Extract the [x, y] coordinate from the center of the cell holding the provided text.  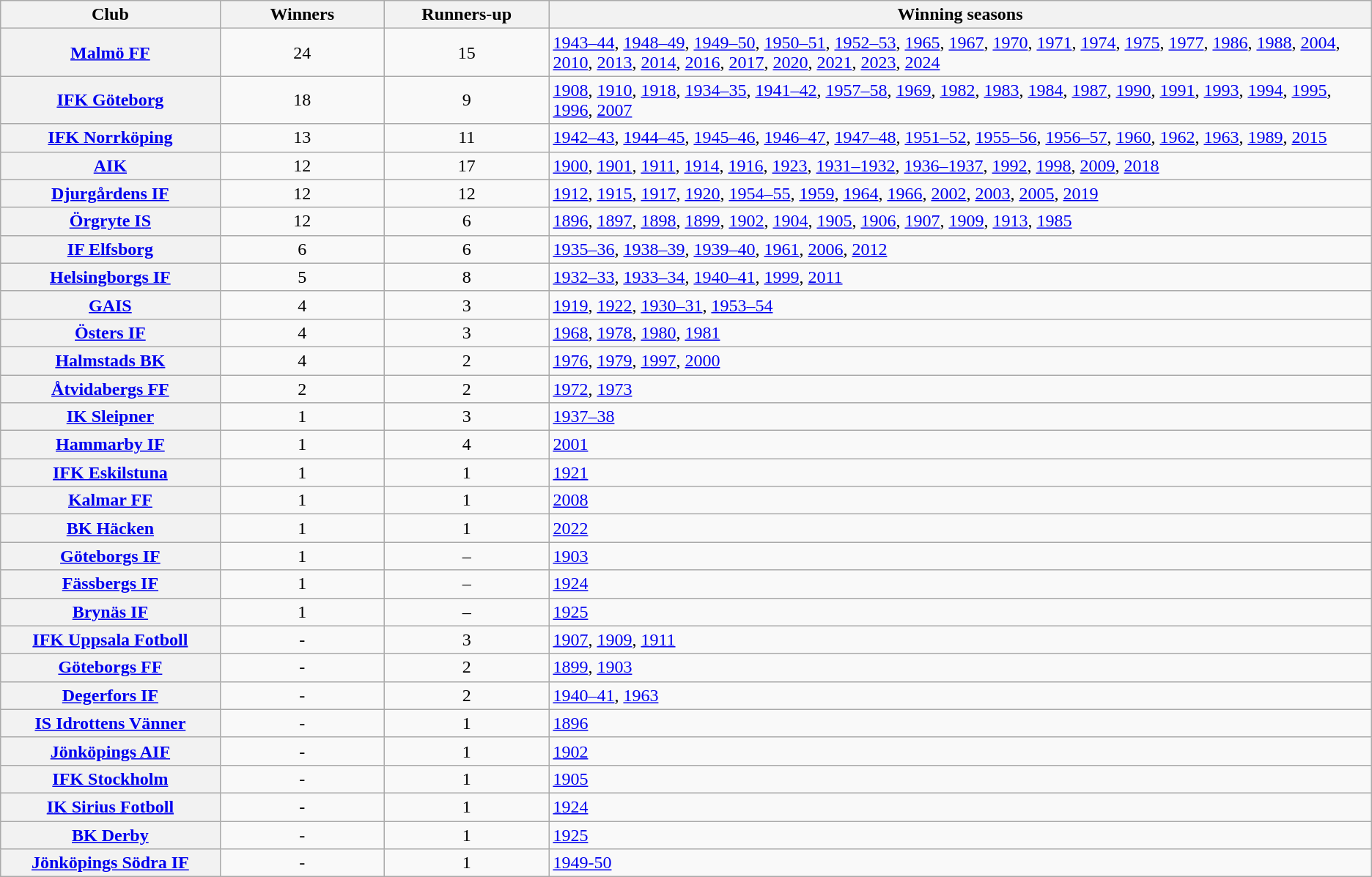
1932–33, 1933–34, 1940–41, 1999, 2011 [960, 277]
5 [302, 277]
1976, 1979, 1997, 2000 [960, 360]
Winning seasons [960, 15]
Östers IF [110, 333]
IFK Norrköping [110, 138]
IFK Uppsala Fotboll [110, 640]
1900, 1901, 1911, 1914, 1916, 1923, 1931–1932, 1936–1937, 1992, 1998, 2009, 2018 [960, 166]
17 [466, 166]
11 [466, 138]
1935–36, 1938–39, 1939–40, 1961, 2006, 2012 [960, 249]
2001 [960, 445]
1949-50 [960, 863]
Degerfors IF [110, 695]
Örgryte IS [110, 221]
1899, 1903 [960, 667]
15 [466, 53]
Åtvidabergs FF [110, 389]
1896 [960, 723]
1902 [960, 751]
Göteborgs FF [110, 667]
IFK Stockholm [110, 779]
Runners-up [466, 15]
IK Sleipner [110, 417]
Djurgårdens IF [110, 193]
Fässbergs IF [110, 584]
IFK Göteborg [110, 100]
1919, 1922, 1930–31, 1953–54 [960, 305]
AIK [110, 166]
24 [302, 53]
IS Idrottens Vänner [110, 723]
Jönköpings AIF [110, 751]
2022 [960, 528]
Jönköpings Södra IF [110, 863]
9 [466, 100]
1942–43, 1944–45, 1945–46, 1946–47, 1947–48, 1951–52, 1955–56, 1956–57, 1960, 1962, 1963, 1989, 2015 [960, 138]
Hammarby IF [110, 445]
Helsingborgs IF [110, 277]
1907, 1909, 1911 [960, 640]
Kalmar FF [110, 500]
Malmö FF [110, 53]
GAIS [110, 305]
2008 [960, 500]
Brynäs IF [110, 612]
18 [302, 100]
1968, 1978, 1980, 1981 [960, 333]
IFK Eskilstuna [110, 473]
1940–41, 1963 [960, 695]
1908, 1910, 1918, 1934–35, 1941–42, 1957–58, 1969, 1982, 1983, 1984, 1987, 1990, 1991, 1993, 1994, 1995, 1996, 2007 [960, 100]
1903 [960, 556]
IK Sirius Fotboll [110, 807]
13 [302, 138]
Winners [302, 15]
BK Häcken [110, 528]
1972, 1973 [960, 389]
1912, 1915, 1917, 1920, 1954–55, 1959, 1964, 1966, 2002, 2003, 2005, 2019 [960, 193]
1921 [960, 473]
IF Elfsborg [110, 249]
Halmstads BK [110, 360]
Club [110, 15]
8 [466, 277]
BK Derby [110, 835]
1896, 1897, 1898, 1899, 1902, 1904, 1905, 1906, 1907, 1909, 1913, 1985 [960, 221]
Göteborgs IF [110, 556]
1905 [960, 779]
1937–38 [960, 417]
